From the cell containing the given text, extract its center point as [x, y] coordinate. 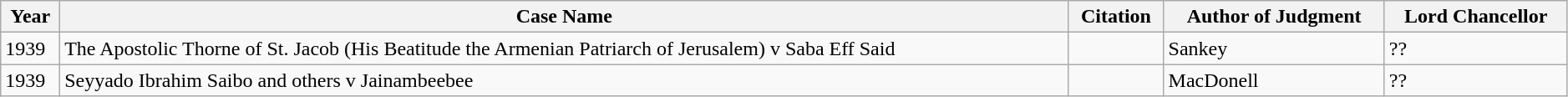
Seyyado Ibrahim Saibo and others v Jainambeebee [565, 80]
MacDonell [1274, 80]
Year [30, 17]
The Apostolic Thorne of St. Jacob (His Beatitude the Armenian Patriarch of Jerusalem) v Saba Eff Said [565, 48]
Case Name [565, 17]
Sankey [1274, 48]
Author of Judgment [1274, 17]
Citation [1116, 17]
Lord Chancellor [1475, 17]
